Return (x, y) of the center of cell containing provided text 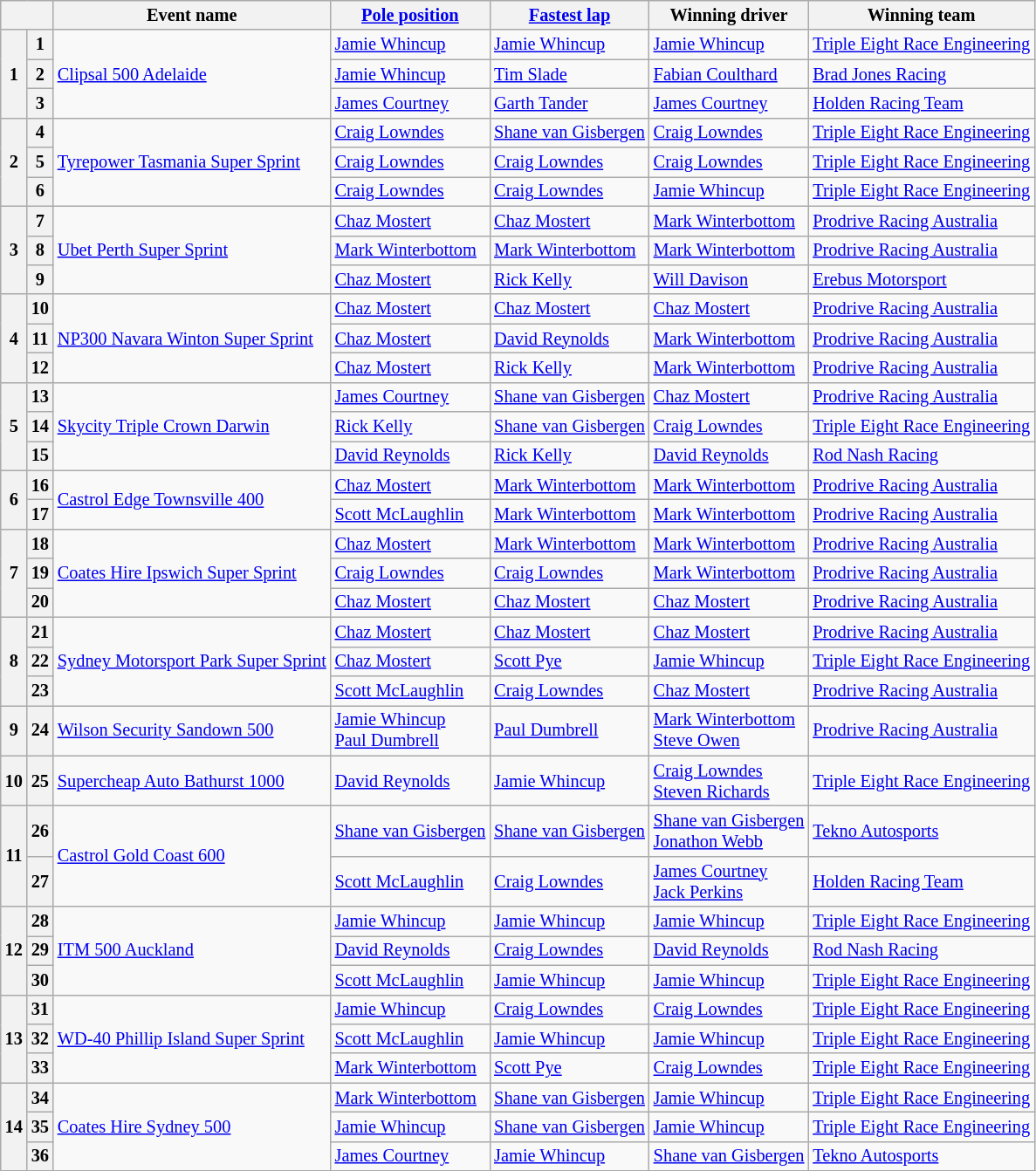
James Courtney Jack Perkins (730, 881)
Paul Dumbrell (569, 730)
ITM 500 Auckland (192, 951)
Winning team (922, 15)
21 (40, 632)
Pole position (410, 15)
35 (40, 1126)
24 (40, 730)
32 (40, 1038)
Ubet Perth Super Sprint (192, 250)
NP300 Navara Winton Super Sprint (192, 339)
17 (40, 514)
Skycity Triple Crown Darwin (192, 426)
Supercheap Auto Bathurst 1000 (192, 781)
Jamie Whincup Paul Dumbrell (410, 730)
Fabian Coulthard (730, 74)
Tyrepower Tasmania Super Sprint (192, 162)
Clipsal 500 Adelaide (192, 73)
Mark Winterbottom Steve Owen (730, 730)
28 (40, 921)
Coates Hire Ipswich Super Sprint (192, 572)
36 (40, 1156)
Shane van Gisbergen Jonathon Webb (730, 831)
Coates Hire Sydney 500 (192, 1127)
Tim Slade (569, 74)
Castrol Edge Townsville 400 (192, 499)
34 (40, 1098)
23 (40, 690)
19 (40, 573)
Will Davison (730, 279)
Event name (192, 15)
29 (40, 950)
22 (40, 661)
18 (40, 544)
27 (40, 881)
Winning driver (730, 15)
Sydney Motorsport Park Super Sprint (192, 661)
Fastest lap (569, 15)
WD-40 Phillip Island Super Sprint (192, 1038)
Garth Tander (569, 103)
Wilson Security Sandown 500 (192, 730)
16 (40, 485)
Brad Jones Racing (922, 74)
20 (40, 602)
Castrol Gold Coast 600 (192, 855)
15 (40, 455)
Craig Lowndes Steven Richards (730, 781)
33 (40, 1068)
Erebus Motorsport (922, 279)
31 (40, 1010)
26 (40, 831)
25 (40, 781)
30 (40, 980)
